Identify which cell holds the provided text, then report its [x, y] central coordinate. 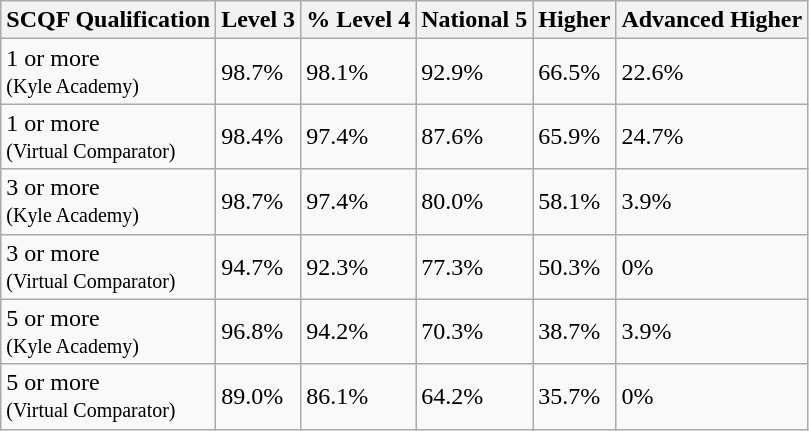
SCQF Qualification [108, 20]
24.7% [712, 136]
58.1% [574, 202]
% Level 4 [358, 20]
3 or more (Kyle Academy) [108, 202]
22.6% [712, 72]
96.8% [258, 332]
94.7% [258, 266]
35.7% [574, 396]
77.3% [474, 266]
Level 3 [258, 20]
92.3% [358, 266]
86.1% [358, 396]
50.3% [574, 266]
5 or more (Kyle Academy) [108, 332]
98.4% [258, 136]
3 or more (Virtual Comparator) [108, 266]
1 or more (Kyle Academy) [108, 72]
94.2% [358, 332]
5 or more (Virtual Comparator) [108, 396]
1 or more (Virtual Comparator) [108, 136]
66.5% [574, 72]
87.6% [474, 136]
80.0% [474, 202]
92.9% [474, 72]
65.9% [574, 136]
98.1% [358, 72]
National 5 [474, 20]
64.2% [474, 396]
70.3% [474, 332]
Advanced Higher [712, 20]
89.0% [258, 396]
38.7% [574, 332]
Higher [574, 20]
